Locate the cell with the specified text and output its [X, Y] center coordinate. 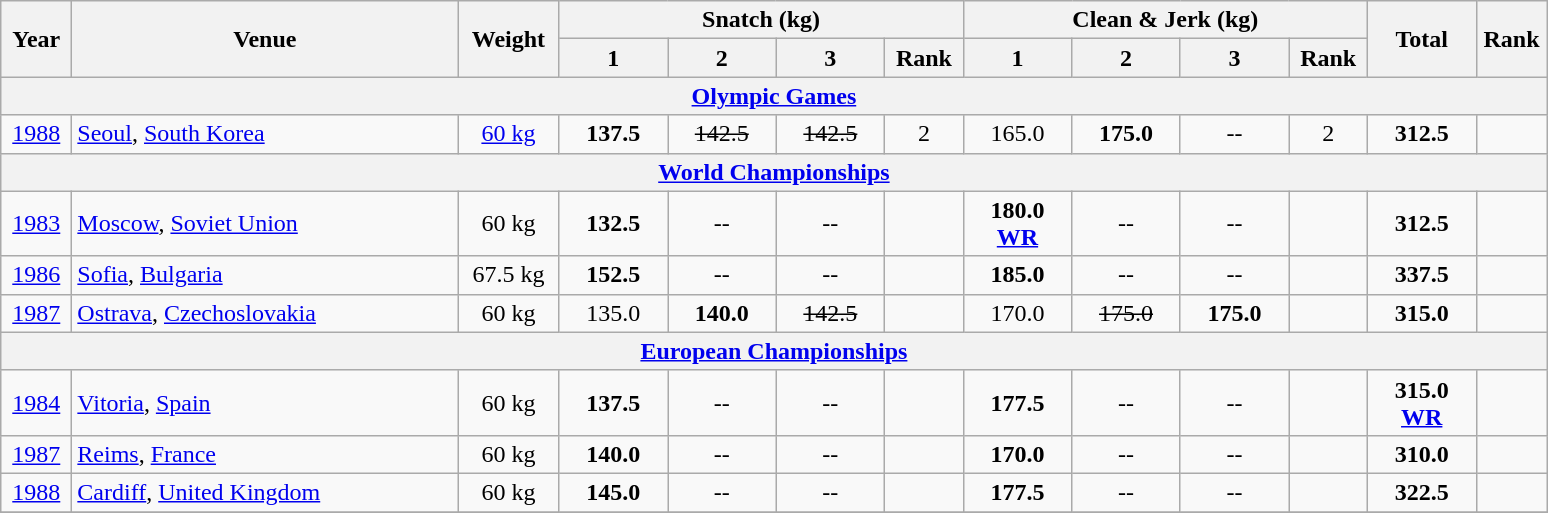
Weight [508, 39]
Clean & Jerk (kg) [1165, 20]
1983 [36, 224]
Sofia, Bulgaria [265, 275]
152.5 [614, 275]
Moscow, Soviet Union [265, 224]
310.0 [1422, 454]
132.5 [614, 224]
165.0 [1018, 134]
1984 [36, 402]
Cardiff, United Kingdom [265, 492]
322.5 [1422, 492]
Seoul, South Korea [265, 134]
180.0 WR [1018, 224]
Olympic Games [774, 96]
1986 [36, 275]
Year [36, 39]
315.0 [1422, 313]
Vitoria, Spain [265, 402]
Venue [265, 39]
67.5 kg [508, 275]
World Championships [774, 172]
315.0 WR [1422, 402]
Total [1422, 39]
185.0 [1018, 275]
Reims, France [265, 454]
European Championships [774, 351]
Ostrava, Czechoslovakia [265, 313]
135.0 [614, 313]
Snatch (kg) [761, 20]
145.0 [614, 492]
337.5 [1422, 275]
